Identify which cell holds the provided text, then report its [X, Y] central coordinate. 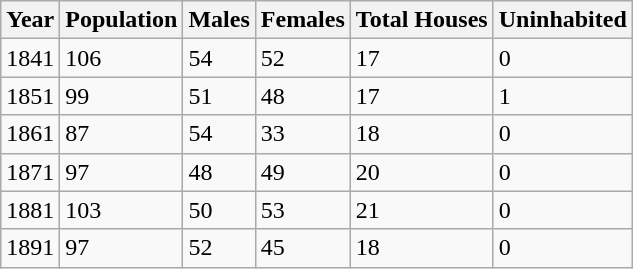
Year [30, 20]
Population [122, 20]
1871 [30, 172]
87 [122, 134]
20 [422, 172]
49 [302, 172]
Males [219, 20]
Total Houses [422, 20]
1881 [30, 210]
1891 [30, 248]
Uninhabited [562, 20]
1851 [30, 96]
21 [422, 210]
Females [302, 20]
1861 [30, 134]
1841 [30, 58]
51 [219, 96]
1 [562, 96]
45 [302, 248]
53 [302, 210]
50 [219, 210]
33 [302, 134]
103 [122, 210]
99 [122, 96]
106 [122, 58]
